Pinpoint the cell where the given text exists, returning its [x, y] midpoint coordinate. 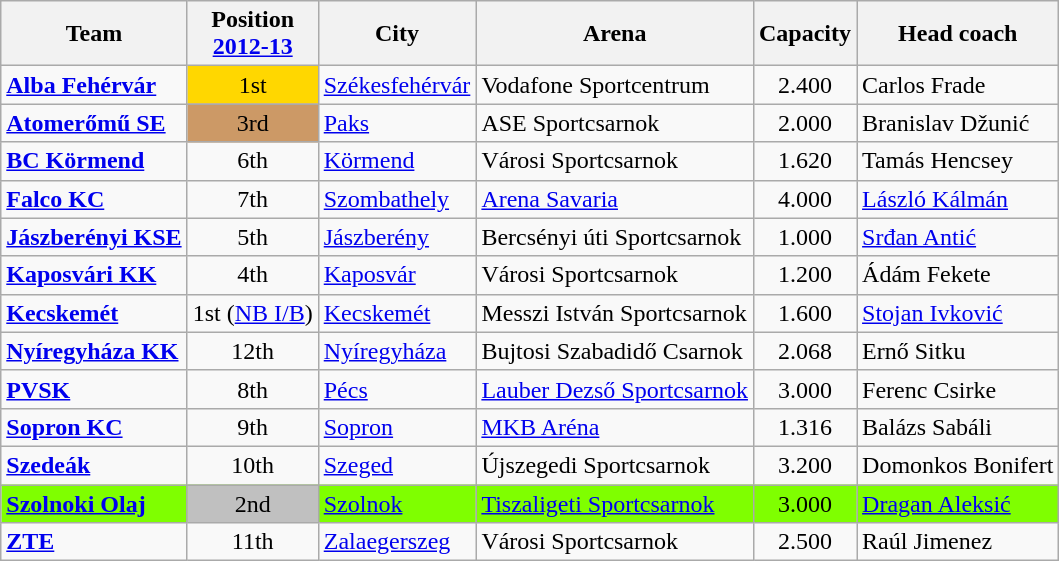
12th [252, 351]
Sopron KC [94, 427]
Kaposvár [397, 275]
2nd [252, 503]
Bujtosi Szabadidő Csarnok [615, 351]
10th [252, 465]
Kaposvári KK [94, 275]
ASE Sportcsarnok [615, 123]
Dragan Aleksić [958, 503]
3rd [252, 123]
Zalaegerszeg [397, 542]
5th [252, 237]
Szombathely [397, 199]
Falco KC [94, 199]
Alba Fehérvár [94, 85]
MKB Aréna [615, 427]
1.600 [804, 313]
Messzi István Sportcsarnok [615, 313]
Stojan Ivković [958, 313]
Ádám Fekete [958, 275]
Székesfehérvár [397, 85]
Vodafone Sportcentrum [615, 85]
Capacity [804, 34]
Arena Savaria [615, 199]
4.000 [804, 199]
Nyíregyháza KK [94, 351]
Szeged [397, 465]
6th [252, 161]
1st [252, 85]
2.500 [804, 542]
Tamás Hencsey [958, 161]
4th [252, 275]
1.000 [804, 237]
1.200 [804, 275]
11th [252, 542]
Ferenc Csirke [958, 389]
Pécs [397, 389]
Szolnok [397, 503]
ZTE [94, 542]
Head coach [958, 34]
Szolnoki Olaj [94, 503]
Team [94, 34]
Atomerőmű SE [94, 123]
2.000 [804, 123]
Srđan Antić [958, 237]
László Kálmán [958, 199]
1st (NB I/B) [252, 313]
Körmend [397, 161]
3.200 [804, 465]
Sopron [397, 427]
Ernő Sitku [958, 351]
Bercsényi úti Sportcsarnok [615, 237]
Nyíregyháza [397, 351]
Paks [397, 123]
Jászberény [397, 237]
Újszegedi Sportcsarnok [615, 465]
Tiszaligeti Sportcsarnok [615, 503]
Position2012-13 [252, 34]
PVSK [94, 389]
7th [252, 199]
Raúl Jimenez [958, 542]
Carlos Frade [958, 85]
Balázs Sabáli [958, 427]
Branislav Džunić [958, 123]
9th [252, 427]
Lauber Dezső Sportcsarnok [615, 389]
City [397, 34]
BC Körmend [94, 161]
Szedeák [94, 465]
1.620 [804, 161]
2.400 [804, 85]
8th [252, 389]
2.068 [804, 351]
Arena [615, 34]
Jászberényi KSE [94, 237]
Domonkos Bonifert [958, 465]
1.316 [804, 427]
